Scan for the cell matching the given text and deliver its [X, Y] coordinate at center. 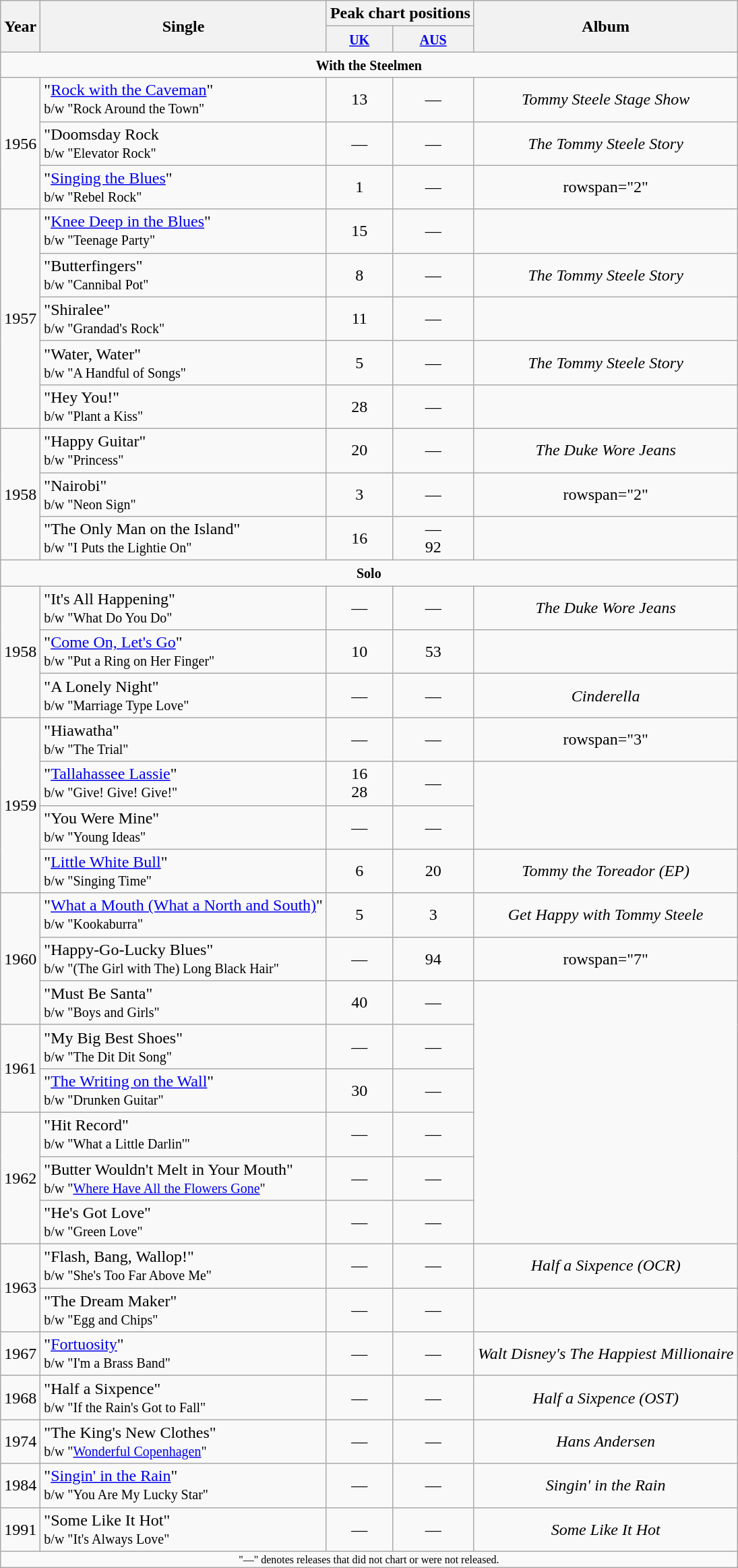
1962 [20, 1178]
"Flash, Bang, Wallop!"b/w "She's Too Far Above Me" [183, 1267]
11 [359, 318]
"My Big Best Shoes"b/w "The Dit Dit Song" [183, 1047]
With the Steelmen [369, 65]
"Fortuosity"b/w "I'm a Brass Band" [183, 1354]
1960 [20, 959]
rowspan="3" [605, 739]
Some Like It Hot [605, 1530]
"Rock with the Caveman"b/w "Rock Around the Town" [183, 100]
Hans Andersen [605, 1442]
1967 [20, 1354]
AUS [433, 39]
"It's All Happening"b/w "What Do You Do" [183, 608]
"Hit Record"b/w "What a Little Darlin'" [183, 1134]
"Happy Guitar"b/w "Princess" [183, 451]
"A Lonely Night"b/w "Marriage Type Love" [183, 696]
1963 [20, 1288]
"The Dream Maker"b/w "Egg and Chips" [183, 1310]
"Hey You!"b/w "Plant a Kiss" [183, 406]
1961 [20, 1068]
1 [359, 187]
13 [359, 100]
1957 [20, 318]
94 [433, 959]
28 [359, 406]
Tommy Steele Stage Show [605, 100]
Peak chart positions [400, 13]
"What a Mouth (What a North and South)"b/w "Kookaburra" [183, 914]
"Must Be Santa"b/w "Boys and Girls" [183, 1002]
1974 [20, 1442]
"The King's New Clothes"b/w "Wonderful Copenhagen" [183, 1442]
Tommy the Toreador (EP) [605, 871]
Get Happy with Tommy Steele [605, 914]
"Singing the Blues"b/w "Rebel Rock" [183, 187]
1984 [20, 1485]
"Come On, Let's Go"b/w "Put a Ring on Her Finger" [183, 651]
"—" denotes releases that did not chart or were not released. [369, 1559]
15 [359, 231]
16 [359, 538]
"Butterfingers"b/w "Cannibal Pot" [183, 275]
"Knee Deep in the Blues"b/w "Teenage Party" [183, 231]
Half a Sixpence (OCR) [605, 1267]
10 [359, 651]
Half a Sixpence (OST) [605, 1397]
Walt Disney's The Happiest Millionaire [605, 1354]
6 [359, 871]
"Nairobi"b/w "Neon Sign" [183, 494]
Year [20, 26]
1956 [20, 143]
"Butter Wouldn't Melt in Your Mouth"b/w "Where Have All the Flowers Gone" [183, 1178]
"The Writing on the Wall"b/w "Drunken Guitar" [183, 1090]
—92 [433, 538]
40 [359, 1002]
"You Were Mine"b/w "Young Ideas" [183, 827]
UK [359, 39]
"Tallahassee Lassie"b/w "Give! Give! Give!" [183, 784]
1968 [20, 1397]
"Half a Sixpence"b/w "If the Rain's Got to Fall" [183, 1397]
"The Only Man on the Island" b/w "I Puts the Lightie On" [183, 538]
"Singin' in the Rain"b/w "You Are My Lucky Star" [183, 1485]
Cinderella [605, 696]
Solo [369, 573]
"Little White Bull"b/w "Singing Time" [183, 871]
"Some Like It Hot"b/w "It's Always Love" [183, 1530]
"Hiawatha"b/w "The Trial" [183, 739]
8 [359, 275]
"Happy-Go-Lucky Blues"b/w "(The Girl with The) Long Black Hair" [183, 959]
Singin' in the Rain [605, 1485]
30 [359, 1090]
1991 [20, 1530]
1959 [20, 805]
"He's Got Love"b/w "Green Love" [183, 1222]
Single [183, 26]
"Water, Water"b/w "A Handful of Songs" [183, 363]
"Shiralee"b/w "Grandad's Rock" [183, 318]
Album [605, 26]
1628 [359, 784]
53 [433, 651]
rowspan="7" [605, 959]
"Doomsday Rockb/w "Elevator Rock" [183, 143]
